Detect which cell encompasses the target text, then output its (x, y) center coordinate. 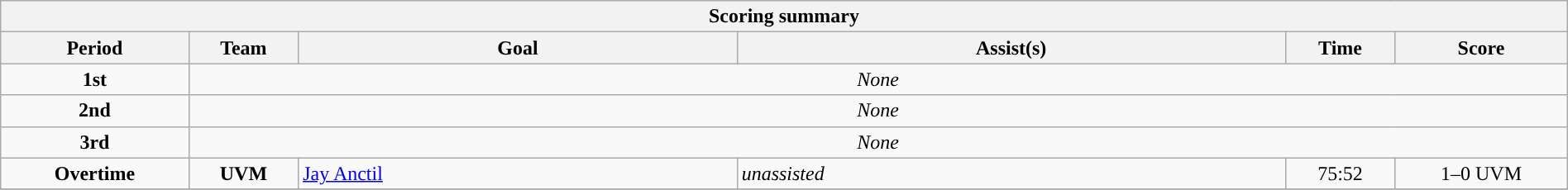
1–0 UVM (1481, 173)
Goal (518, 48)
1st (94, 79)
Time (1340, 48)
unassisted (1011, 173)
2nd (94, 111)
Team (243, 48)
Assist(s) (1011, 48)
UVM (243, 173)
Overtime (94, 173)
75:52 (1340, 173)
Score (1481, 48)
Jay Anctil (518, 173)
3rd (94, 142)
Period (94, 48)
Scoring summary (784, 17)
